Provide the (X, Y) coordinate of the cell's center where the given text is located.  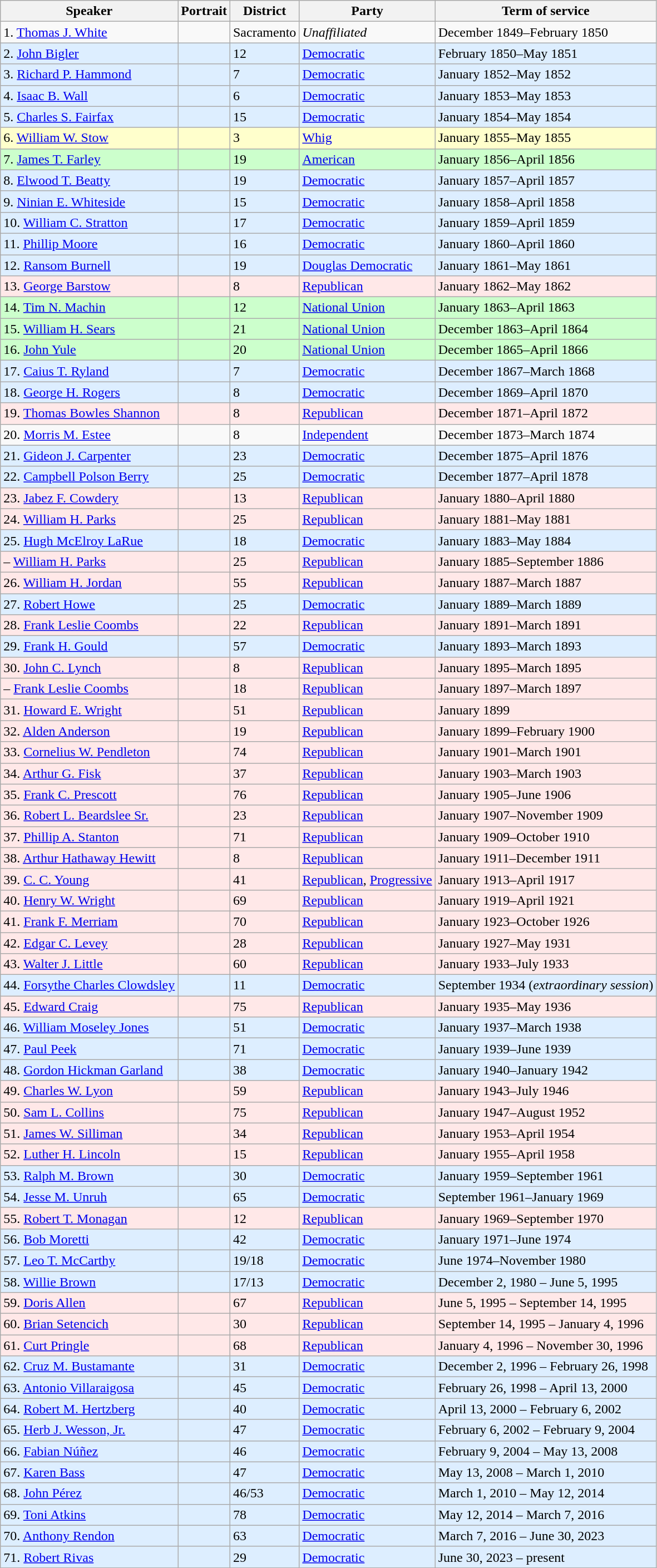
January 1880–April 1880 (545, 498)
April 13, 2000 – February 6, 2002 (545, 1409)
December 2, 1996 – February 26, 1998 (545, 1367)
29. Frank H. Gould (89, 647)
46 (264, 1451)
76 (264, 795)
January 1895–March 1895 (545, 668)
55 (264, 583)
68 (264, 1345)
27. Robert Howe (89, 604)
63. Antonio Villaraigosa (89, 1388)
1. Thomas J. White (89, 32)
January 1855–May 1855 (545, 138)
35. Frank C. Prescott (89, 795)
January 1883–May 1884 (545, 540)
60 (264, 964)
January 1853–May 1853 (545, 96)
74 (264, 752)
31 (264, 1367)
Independent (367, 435)
48. Gordon Hickman Garland (89, 1070)
71. Robert Rivas (89, 1557)
12. Ransom Burnell (89, 265)
18. George H. Rogers (89, 392)
55. Robert T. Monagan (89, 1218)
28 (264, 943)
May 13, 2008 – March 1, 2010 (545, 1472)
Speaker (89, 11)
10. William C. Stratton (89, 223)
January 1856–April 1856 (545, 159)
4. Isaac B. Wall (89, 96)
20. Morris M. Estee (89, 435)
March 7, 2016 – June 30, 2023 (545, 1536)
13 (264, 498)
District (264, 11)
January 1893–March 1893 (545, 647)
6 (264, 96)
70 (264, 921)
69 (264, 900)
American (367, 159)
60. Brian Setencich (89, 1324)
January 1923–October 1926 (545, 921)
– William H. Parks (89, 561)
28. Frank Leslie Coombs (89, 625)
3 (264, 138)
January 1901–March 1901 (545, 752)
6. William W. Stow (89, 138)
February 6, 2002 – February 9, 2004 (545, 1430)
January 1971–June 1974 (545, 1239)
December 1867–March 1868 (545, 371)
January 1911–December 1911 (545, 858)
13. George Barstow (89, 287)
5. Charles S. Fairfax (89, 117)
January 1863–April 1863 (545, 308)
February 1850–May 1851 (545, 53)
52. Luther H. Lincoln (89, 1155)
January 1947–August 1952 (545, 1112)
December 1877–April 1878 (545, 477)
58. Willie Brown (89, 1281)
64. Robert M. Hertzberg (89, 1409)
25. Hugh McElroy LaRue (89, 540)
December 1871–April 1872 (545, 413)
January 1862–May 1862 (545, 287)
January 1940–January 1942 (545, 1070)
Unaffiliated (367, 32)
49. Charles W. Lyon (89, 1091)
69. Toni Atkins (89, 1515)
January 1897–March 1897 (545, 689)
56. Bob Moretti (89, 1239)
January 1852–May 1852 (545, 75)
January 1889–March 1889 (545, 604)
66. Fabian Núñez (89, 1451)
January 1903–March 1903 (545, 773)
December 1875–April 1876 (545, 456)
Portrait (204, 11)
41 (264, 879)
14. Tim N. Machin (89, 308)
January 1943–July 1946 (545, 1091)
January 1913–April 1917 (545, 879)
70. Anthony Rendon (89, 1536)
December 1849–February 1850 (545, 32)
50. Sam L. Collins (89, 1112)
January 1955–April 1958 (545, 1155)
43. Walter J. Little (89, 964)
63 (264, 1536)
22. Campbell Polson Berry (89, 477)
22 (264, 625)
36. Robert L. Beardslee Sr. (89, 816)
May 12, 2014 – March 7, 2016 (545, 1515)
8. Elwood T. Beatty (89, 180)
45. Edward Craig (89, 1007)
January 1909–October 1910 (545, 837)
March 1, 2010 – May 12, 2014 (545, 1493)
January 1881–May 1881 (545, 519)
September 14, 1995 – January 4, 1996 (545, 1324)
January 1899 (545, 710)
31. Howard E. Wright (89, 710)
17/13 (264, 1281)
January 1959–September 1961 (545, 1176)
January 1858–April 1858 (545, 201)
19/18 (264, 1260)
February 26, 1998 – April 13, 2000 (545, 1388)
34 (264, 1133)
January 1953–April 1954 (545, 1133)
3. Richard P. Hammond (89, 75)
32. Alden Anderson (89, 731)
January 1891–March 1891 (545, 625)
34. Arthur G. Fisk (89, 773)
26. William H. Jordan (89, 583)
54. Jesse M. Unruh (89, 1197)
47. Paul Peek (89, 1049)
46/53 (264, 1493)
January 1969–September 1970 (545, 1218)
Whig (367, 138)
45 (264, 1388)
January 4, 1996 – November 30, 1996 (545, 1345)
20 (264, 350)
January 1933–July 1933 (545, 964)
21. Gideon J. Carpenter (89, 456)
December 1869–April 1870 (545, 392)
2. John Bigler (89, 53)
33. Cornelius W. Pendleton (89, 752)
January 1861–May 1861 (545, 265)
46. William Moseley Jones (89, 1028)
37. Phillip A. Stanton (89, 837)
January 1905–June 1906 (545, 795)
38. Arthur Hathaway Hewitt (89, 858)
June 5, 1995 – September 14, 1995 (545, 1303)
January 1887–March 1887 (545, 583)
9. Ninian E. Whiteside (89, 201)
40 (264, 1409)
15. William H. Sears (89, 329)
January 1860–April 1860 (545, 244)
January 1927–May 1931 (545, 943)
40. Henry W. Wright (89, 900)
January 1885–September 1886 (545, 561)
11 (264, 985)
January 1854–May 1854 (545, 117)
38 (264, 1070)
65. Herb J. Wesson, Jr. (89, 1430)
January 1859–April 1859 (545, 223)
June 1974–November 1980 (545, 1260)
7. James T. Farley (89, 159)
65 (264, 1197)
51. James W. Silliman (89, 1133)
19. Thomas Bowles Shannon (89, 413)
68. John Pérez (89, 1493)
December 1873–March 1874 (545, 435)
59. Doris Allen (89, 1303)
17 (264, 223)
62. Cruz M. Bustamante (89, 1367)
21 (264, 329)
September 1934 (extraordinary session) (545, 985)
January 1935–May 1936 (545, 1007)
53. Ralph M. Brown (89, 1176)
67 (264, 1303)
39. C. C. Young (89, 879)
January 1919–April 1921 (545, 900)
January 1907–November 1909 (545, 816)
61. Curt Pringle (89, 1345)
June 30, 2023 – present (545, 1557)
January 1899–February 1900 (545, 731)
57 (264, 647)
December 2, 1980 – June 5, 1995 (545, 1281)
24. William H. Parks (89, 519)
41. Frank F. Merriam (89, 921)
67. Karen Bass (89, 1472)
78 (264, 1515)
17. Caius T. Ryland (89, 371)
29 (264, 1557)
December 1865–April 1866 (545, 350)
– Frank Leslie Coombs (89, 689)
September 1961–January 1969 (545, 1197)
January 1939–June 1939 (545, 1049)
57. Leo T. McCarthy (89, 1260)
Term of service (545, 11)
44. Forsythe Charles Clowdsley (89, 985)
30. John C. Lynch (89, 668)
23. Jabez F. Cowdery (89, 498)
Republican, Progressive (367, 879)
11. Phillip Moore (89, 244)
37 (264, 773)
42. Edgar C. Levey (89, 943)
16. John Yule (89, 350)
Douglas Democratic (367, 265)
Party (367, 11)
16 (264, 244)
Sacramento (264, 32)
December 1863–April 1864 (545, 329)
42 (264, 1239)
January 1937–March 1938 (545, 1028)
59 (264, 1091)
January 1857–April 1857 (545, 180)
February 9, 2004 – May 13, 2008 (545, 1451)
